Return the (X, Y) coordinate for the center point of the cell that contains the specified text.  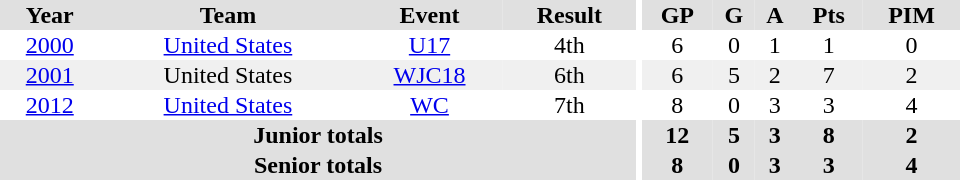
2000 (50, 45)
4th (570, 45)
7th (570, 105)
Junior totals (318, 135)
WJC18 (429, 75)
Senior totals (318, 165)
GP (678, 15)
Year (50, 15)
Result (570, 15)
U17 (429, 45)
2001 (50, 75)
Team (228, 15)
PIM (912, 15)
Event (429, 15)
6th (570, 75)
Pts (829, 15)
12 (678, 135)
7 (829, 75)
G (734, 15)
WC (429, 105)
A (775, 15)
2012 (50, 105)
